Return [X, Y] of the center of cell containing provided text 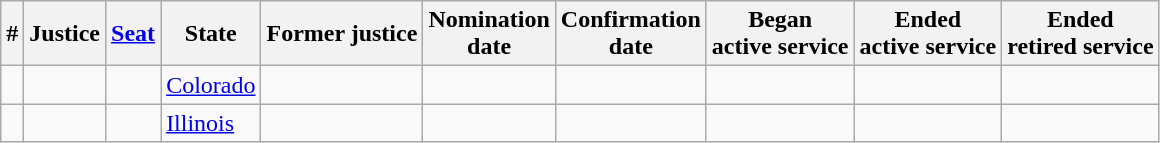
Endedretired service [1080, 34]
State [211, 34]
Confirmationdate [630, 34]
Endedactive service [928, 34]
Beganactive service [780, 34]
Colorado [211, 85]
Nominationdate [489, 34]
# [12, 34]
Former justice [342, 34]
Justice [65, 34]
Illinois [211, 123]
Seat [134, 34]
